Determine the [X, Y] coordinate at the center of the cell enclosing the given text.  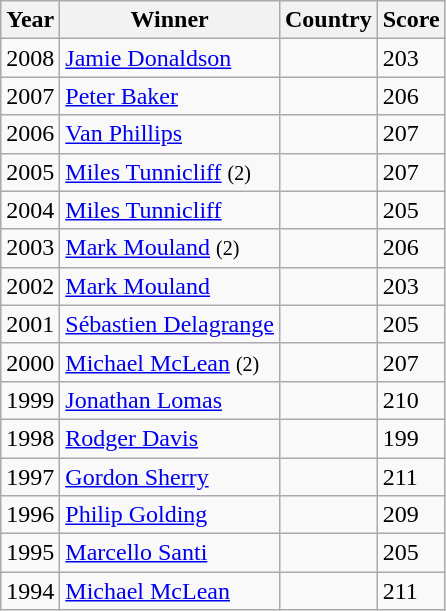
Michael McLean [170, 591]
2006 [30, 134]
2001 [30, 324]
2002 [30, 286]
2000 [30, 362]
Michael McLean (2) [170, 362]
Miles Tunnicliff (2) [170, 172]
Jonathan Lomas [170, 400]
Mark Mouland (2) [170, 248]
1997 [30, 477]
Score [411, 20]
Marcello Santi [170, 553]
Philip Golding [170, 515]
2008 [30, 58]
Country [328, 20]
1996 [30, 515]
209 [411, 515]
Jamie Donaldson [170, 58]
2007 [30, 96]
Gordon Sherry [170, 477]
1994 [30, 591]
2005 [30, 172]
Mark Mouland [170, 286]
Rodger Davis [170, 438]
1999 [30, 400]
2003 [30, 248]
Peter Baker [170, 96]
199 [411, 438]
Sébastien Delagrange [170, 324]
Miles Tunnicliff [170, 210]
210 [411, 400]
2004 [30, 210]
1995 [30, 553]
Winner [170, 20]
1998 [30, 438]
Year [30, 20]
Van Phillips [170, 134]
